Find where the given text appears and provide that cell's center as (X, Y) coordinate. 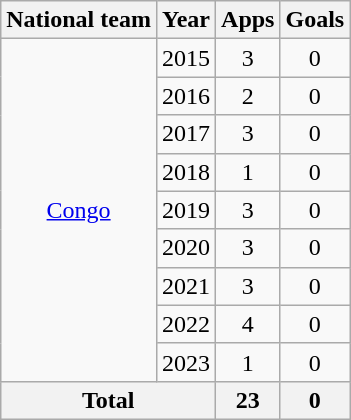
National team (79, 20)
Apps (248, 20)
2018 (186, 172)
Congo (79, 210)
2019 (186, 210)
2021 (186, 286)
2 (248, 96)
Total (108, 400)
2023 (186, 362)
2022 (186, 324)
2017 (186, 134)
2016 (186, 96)
Year (186, 20)
23 (248, 400)
2020 (186, 248)
Goals (315, 20)
4 (248, 324)
2015 (186, 58)
